Pinpoint the cell where the given text exists, returning its [x, y] midpoint coordinate. 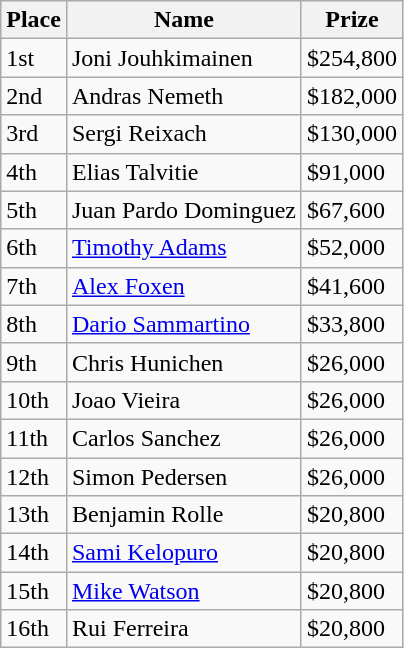
4th [34, 172]
Dario Sammartino [184, 324]
10th [34, 400]
8th [34, 324]
9th [34, 362]
$182,000 [352, 96]
Chris Hunichen [184, 362]
Andras Nemeth [184, 96]
5th [34, 210]
$33,800 [352, 324]
Simon Pedersen [184, 477]
14th [34, 553]
Mike Watson [184, 591]
$67,600 [352, 210]
Place [34, 20]
$52,000 [352, 248]
Rui Ferreira [184, 629]
15th [34, 591]
12th [34, 477]
1st [34, 58]
Name [184, 20]
11th [34, 438]
Elias Talvitie [184, 172]
Sami Kelopuro [184, 553]
$41,600 [352, 286]
3rd [34, 134]
13th [34, 515]
$91,000 [352, 172]
7th [34, 286]
Joni Jouhkimainen [184, 58]
$130,000 [352, 134]
Alex Foxen [184, 286]
6th [34, 248]
$254,800 [352, 58]
Juan Pardo Dominguez [184, 210]
Prize [352, 20]
Sergi Reixach [184, 134]
Joao Vieira [184, 400]
Timothy Adams [184, 248]
Benjamin Rolle [184, 515]
16th [34, 629]
2nd [34, 96]
Carlos Sanchez [184, 438]
